Capture the cell that displays the provided text and extract its [X, Y] central coordinate. 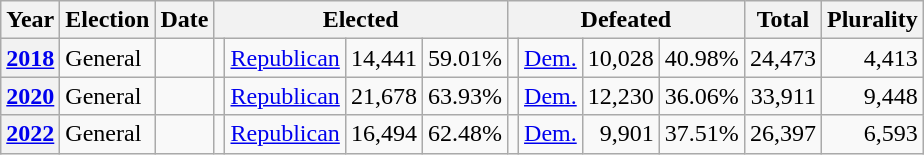
14,441 [384, 58]
Plurality [872, 20]
36.06% [702, 96]
2020 [30, 96]
63.93% [464, 96]
59.01% [464, 58]
37.51% [702, 134]
9,901 [620, 134]
6,593 [872, 134]
2022 [30, 134]
2018 [30, 58]
Defeated [626, 20]
Total [782, 20]
Elected [361, 20]
33,911 [782, 96]
Year [30, 20]
16,494 [384, 134]
21,678 [384, 96]
26,397 [782, 134]
12,230 [620, 96]
4,413 [872, 58]
9,448 [872, 96]
40.98% [702, 58]
62.48% [464, 134]
Date [184, 20]
Election [108, 20]
10,028 [620, 58]
24,473 [782, 58]
